Detect which cell encompasses the target text, then output its [x, y] center coordinate. 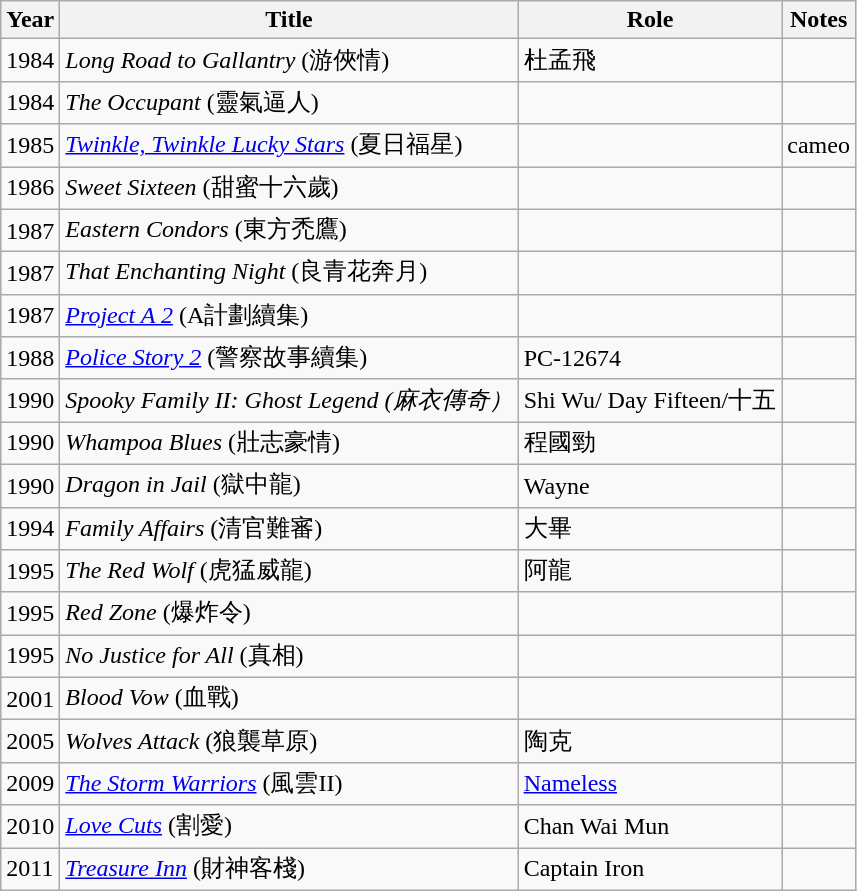
PC-12674 [650, 358]
Whampoa Blues (壯志豪情) [289, 444]
cameo [819, 146]
Twinkle, Twinkle Lucky Stars (夏日福星) [289, 146]
Spooky Family II: Ghost Legend (麻衣傳奇） [289, 400]
Year [30, 20]
1988 [30, 358]
Wolves Attack (狼襲草原) [289, 742]
Wayne [650, 486]
2001 [30, 698]
Shi Wu/ Day Fifteen/十五 [650, 400]
Dragon in Jail (獄中龍) [289, 486]
2009 [30, 784]
Police Story 2 (警察故事續集) [289, 358]
No Justice for All (真相) [289, 656]
Chan Wai Mun [650, 826]
Long Road to Gallantry (游俠情) [289, 60]
大畢 [650, 528]
Blood Vow (血戰) [289, 698]
Love Cuts (割愛) [289, 826]
陶克 [650, 742]
Sweet Sixteen (甜蜜十六歲) [289, 188]
Notes [819, 20]
Nameless [650, 784]
1994 [30, 528]
The Occupant (靈氣逼人) [289, 102]
2011 [30, 870]
1986 [30, 188]
Red Zone (爆炸令) [289, 614]
The Storm Warriors (風雲II) [289, 784]
2010 [30, 826]
2005 [30, 742]
Eastern Condors (東方禿鷹) [289, 230]
Role [650, 20]
The Red Wolf (虎猛威龍) [289, 572]
Family Affairs (清官難審) [289, 528]
阿龍 [650, 572]
Title [289, 20]
That Enchanting Night (良青花奔月) [289, 274]
Treasure Inn (財神客棧) [289, 870]
程國勁 [650, 444]
杜孟飛 [650, 60]
Captain Iron [650, 870]
1985 [30, 146]
Project A 2 (A計劃續集) [289, 316]
